Pinpoint the cell where the given text exists, returning its [x, y] midpoint coordinate. 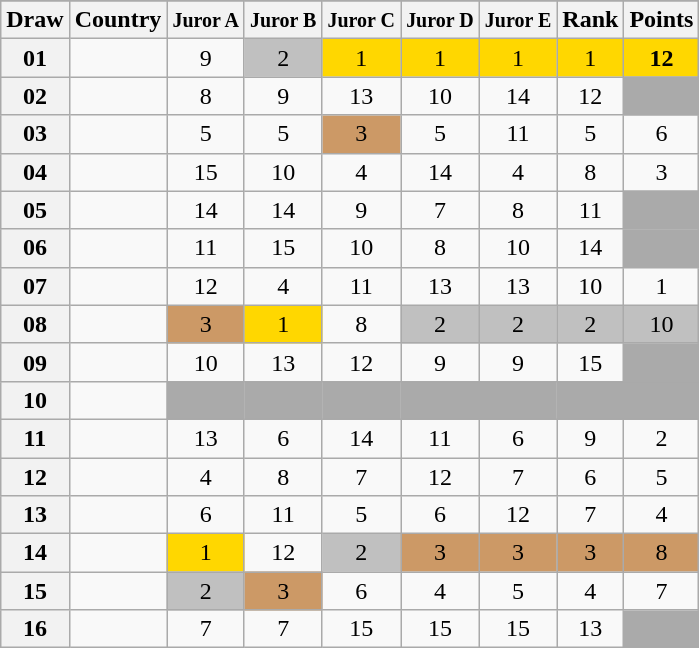
Juror E [518, 20]
Country [118, 20]
09 [35, 362]
08 [35, 324]
Juror C [362, 20]
03 [35, 134]
Rank [590, 20]
Juror A [206, 20]
16 [35, 629]
Draw [35, 20]
05 [35, 210]
Juror D [440, 20]
07 [35, 286]
Points [662, 20]
06 [35, 248]
01 [35, 58]
02 [35, 96]
Juror B [283, 20]
04 [35, 172]
